Determine the [x, y] coordinate at the center of the cell enclosing the given text.  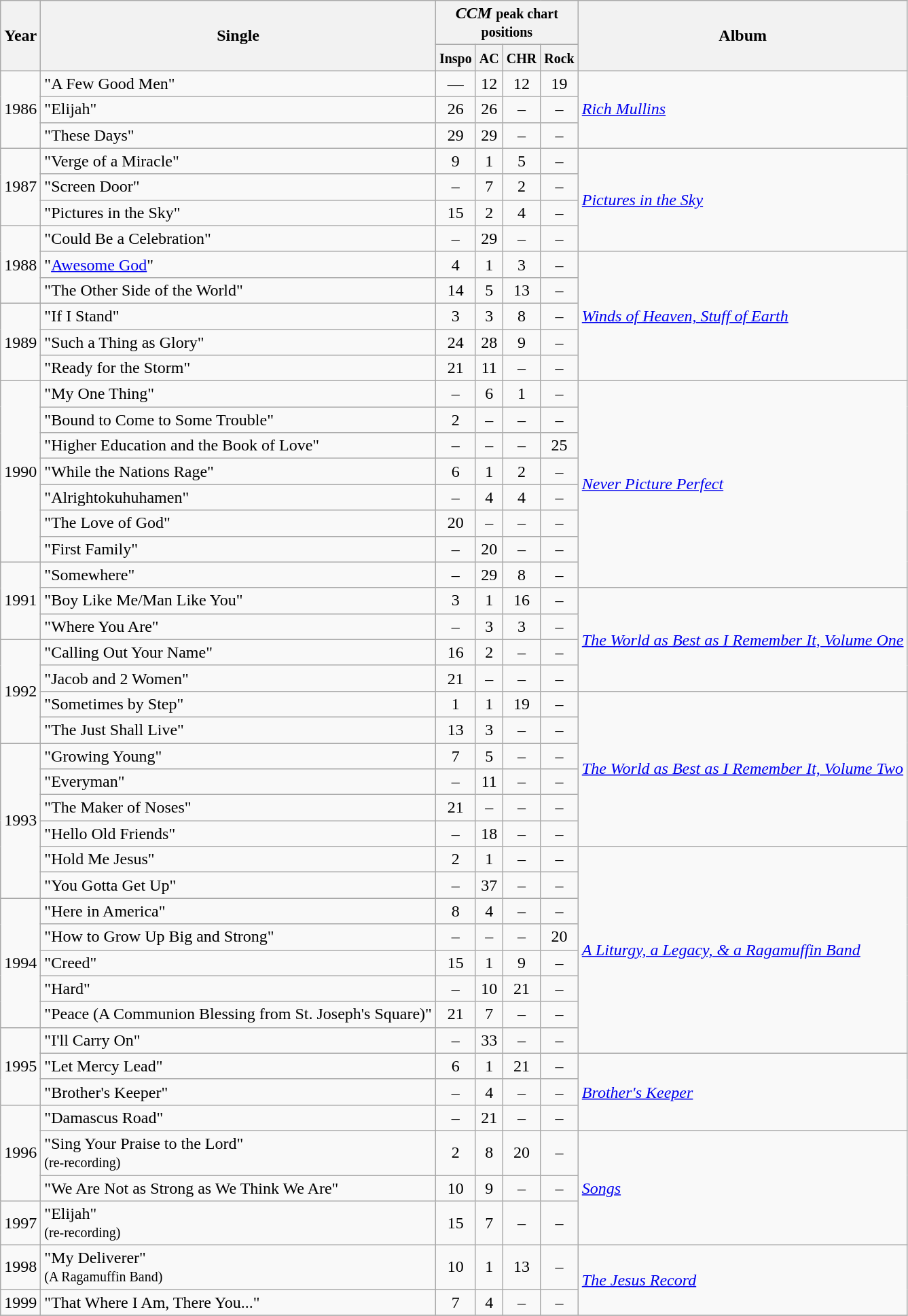
The Jesus Record [743, 1280]
"Elijah" [238, 109]
"Hard" [238, 989]
1991 [20, 601]
1996 [20, 1152]
28 [489, 342]
"Alrightokuhuhamen" [238, 497]
"We Are Not as Strong as We Think We Are" [238, 1188]
"You Gotta Get Up" [238, 885]
Rich Mullins [743, 109]
"Hello Old Friends" [238, 834]
"Calling Out Your Name" [238, 652]
1998 [20, 1268]
Inspo [455, 58]
"Bound to Come to Some Trouble" [238, 420]
"While the Nations Rage" [238, 472]
Year [20, 35]
"Growing Young" [238, 756]
Single [238, 35]
Rock [560, 58]
"That Where I Am, There You..." [238, 1302]
33 [489, 1040]
"Let Mercy Lead" [238, 1066]
Winds of Heaven, Stuff of Earth [743, 316]
1990 [20, 472]
Never Picture Perfect [743, 484]
"If I Stand" [238, 316]
"Awesome God" [238, 264]
The World as Best as I Remember It, Volume One [743, 639]
"First Family" [238, 549]
25 [560, 446]
1987 [20, 187]
18 [489, 834]
The World as Best as I Remember It, Volume Two [743, 768]
"A Few Good Men" [238, 84]
— [455, 84]
"Brother's Keeper" [238, 1092]
"I'll Carry On" [238, 1040]
"The Just Shall Live" [238, 730]
Album [743, 35]
"These Days" [238, 135]
AC [489, 58]
1988 [20, 264]
"Everyman" [238, 782]
CCM peak chart positions [507, 23]
"Ready for the Storm" [238, 368]
Pictures in the Sky [743, 200]
Songs [743, 1188]
14 [455, 290]
1995 [20, 1066]
1986 [20, 109]
"My Deliverer"(A Ragamuffin Band) [238, 1268]
"Somewhere" [238, 575]
A Liturgy, a Legacy, & a Ragamuffin Band [743, 950]
CHR [522, 58]
"Such a Thing as Glory" [238, 342]
Brother's Keeper [743, 1092]
"Could Be a Celebration" [238, 238]
1994 [20, 963]
"Screen Door" [238, 187]
37 [489, 885]
1993 [20, 821]
"Peace (A Communion Blessing from St. Joseph's Square)" [238, 1014]
1997 [20, 1223]
"The Love of God" [238, 523]
24 [455, 342]
"Where You Are" [238, 626]
"Pictures in the Sky" [238, 213]
"Jacob and 2 Women" [238, 678]
"Boy Like Me/Man Like You" [238, 601]
1999 [20, 1302]
"Elijah"(re-recording) [238, 1223]
"Creed" [238, 963]
"Sometimes by Step" [238, 704]
1992 [20, 691]
"My One Thing" [238, 394]
"Higher Education and the Book of Love" [238, 446]
"Hold Me Jesus" [238, 859]
"The Other Side of the World" [238, 290]
"Sing Your Praise to the Lord"(re-recording) [238, 1152]
"How to Grow Up Big and Strong" [238, 937]
"Damascus Road" [238, 1118]
"Verge of a Miracle" [238, 161]
"The Maker of Noses" [238, 808]
"Here in America" [238, 911]
1989 [20, 342]
